Extract the [x, y] coordinate from the center of the cell holding the provided text.  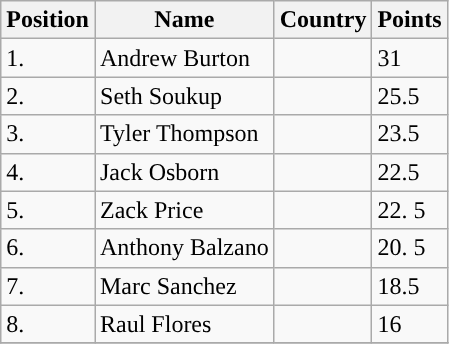
31 [410, 58]
Raul Flores [184, 324]
Anthony Balzano [184, 248]
Seth Soukup [184, 96]
3. [48, 134]
8. [48, 324]
Jack Osborn [184, 172]
Country [323, 20]
Marc Sanchez [184, 286]
Name [184, 20]
25.5 [410, 96]
Zack Price [184, 210]
22.5 [410, 172]
5. [48, 210]
7. [48, 286]
2. [48, 96]
Position [48, 20]
23.5 [410, 134]
22. 5 [410, 210]
4. [48, 172]
1. [48, 58]
6. [48, 248]
20. 5 [410, 248]
18.5 [410, 286]
16 [410, 324]
Points [410, 20]
Tyler Thompson [184, 134]
Andrew Burton [184, 58]
